Pinpoint the cell where the given text exists, returning its [x, y] midpoint coordinate. 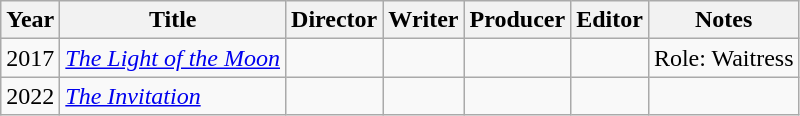
Director [334, 20]
2022 [30, 96]
Title [173, 20]
2017 [30, 58]
Role: Waitress [724, 58]
Editor [610, 20]
Writer [424, 20]
Year [30, 20]
Producer [518, 20]
Notes [724, 20]
The Invitation [173, 96]
The Light of the Moon [173, 58]
